Detect which cell encompasses the target text, then output its (x, y) center coordinate. 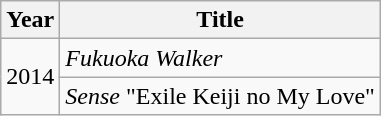
Fukuoka Walker (220, 58)
2014 (30, 77)
Title (220, 20)
Year (30, 20)
Sense "Exile Keiji no My Love" (220, 96)
